Return (X, Y) of the center of cell containing provided text 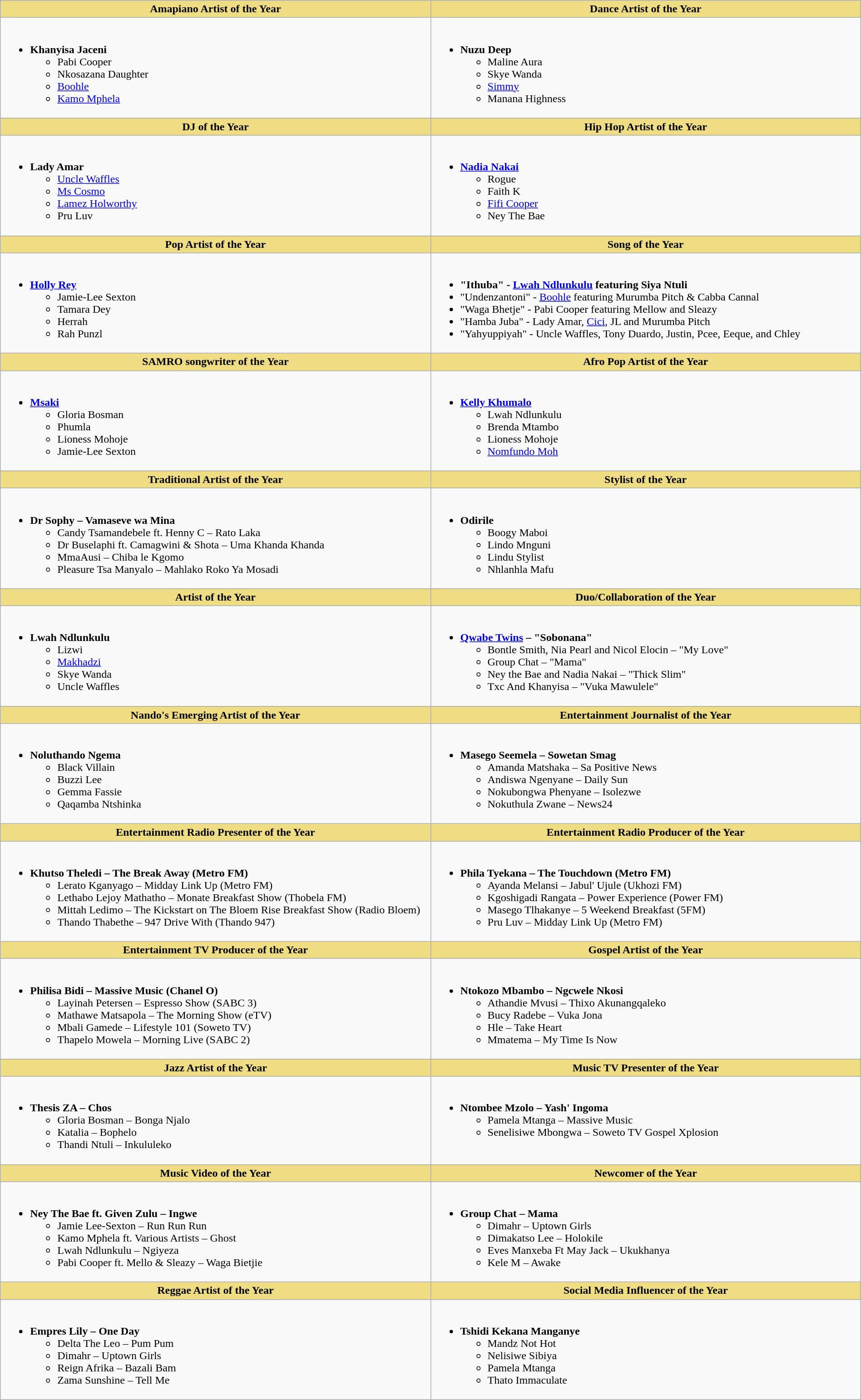
Kelly KhumaloLwah NdlunkuluBrenda MtamboLioness MohojeNomfundo Moh (646, 420)
Amapiano Artist of the Year (215, 9)
Duo/Collaboration of the Year (646, 597)
Nadia NakaiRogueFaith KFifi CooperNey The Bae (646, 185)
Newcomer of the Year (646, 1173)
Pop Artist of the Year (215, 244)
Khanyisa JaceniPabi CooperNkosazana DaughterBoohleKamo Mphela (215, 68)
Holly ReyJamie-Lee SextonTamara DeyHerrahRah Punzl (215, 303)
Entertainment Journalist of the Year (646, 715)
Music TV Presenter of the Year (646, 1068)
Ntombee Mzolo – Yash' IngomaPamela Mtanga – Massive MusicSenelisiwe Mbongwa – Soweto TV Gospel Xplosion (646, 1120)
Reggae Artist of the Year (215, 1291)
Group Chat – MamaDimahr – Uptown GirlsDimakatso Lee – HolokileEves Manxeba Ft May Jack – UkukhanyaKele M – Awake (646, 1232)
Tshidi Kekana ManganyeMandz Not HotNelisiwe SibiyaPamela MtangaThato Immaculate (646, 1349)
Noluthando NgemaBlack VillainBuzzi LeeGemma FassieQaqamba Ntshinka (215, 774)
MsakiGloria BosmanPhumlaLioness MohojeJamie-Lee Sexton (215, 420)
Dance Artist of the Year (646, 9)
Ntokozo Mbambo – Ngcwele NkosiAthandie Mvusi – Thixo AkunangqalekoBucy Radebe – Vuka JonaHle – Take HeartMmatema – My Time Is Now (646, 1009)
Traditional Artist of the Year (215, 479)
Nuzu DeepMaline AuraSkye WandaSimmyManana Highness (646, 68)
Song of the Year (646, 244)
Masego Seemela – Sowetan SmagAmanda Matshaka – Sa Positive NewsAndiswa Ngenyane – Daily SunNokubongwa Phenyane – IsolezweNokuthula Zwane – News24 (646, 774)
Empres Lily – One DayDelta The Leo – Pum PumDimahr – Uptown GirlsReign Afrika – Bazali BamZama Sunshine – Tell Me (215, 1349)
Lwah NdlunkuluLizwiMakhadziSkye WandaUncle Waffles (215, 656)
SAMRO songwriter of the Year (215, 362)
Nando's Emerging Artist of the Year (215, 715)
Hip Hop Artist of the Year (646, 127)
Afro Pop Artist of the Year (646, 362)
Stylist of the Year (646, 479)
Social Media Influencer of the Year (646, 1291)
Gospel Artist of the Year (646, 950)
Music Video of the Year (215, 1173)
Entertainment Radio Presenter of the Year (215, 833)
OdirileBoogy MaboiLindo MnguniLindu StylistNhlanhla Mafu (646, 538)
Lady AmarUncle WafflesMs CosmoLamez HolworthyPru Luv (215, 185)
Entertainment Radio Producer of the Year (646, 833)
Thesis ZA – ChosGloria Bosman – Bonga NjaloKatalia – BopheloThandi Ntuli – Inkululeko (215, 1120)
Jazz Artist of the Year (215, 1068)
DJ of the Year (215, 127)
Artist of the Year (215, 597)
Entertainment TV Producer of the Year (215, 950)
